Return the [X, Y] coordinate for the center point of the cell that contains the specified text.  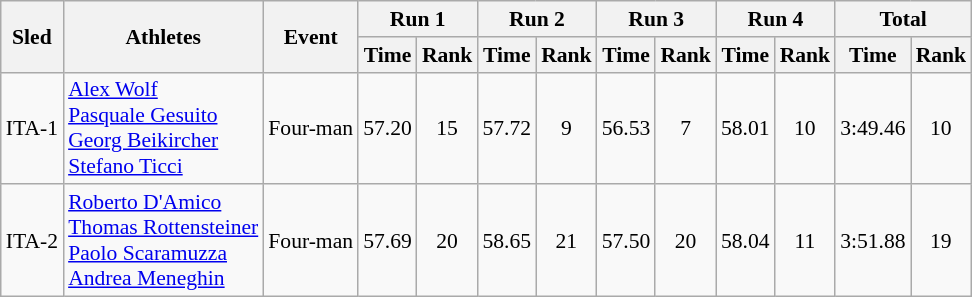
Run 1 [418, 19]
Total [903, 19]
ITA-2 [32, 241]
Alex WolfPasquale GesuitoGeorg BeikircherStefano Ticci [163, 128]
ITA-1 [32, 128]
57.72 [506, 128]
57.69 [388, 241]
15 [448, 128]
3:51.88 [872, 241]
58.01 [746, 128]
3:49.46 [872, 128]
58.65 [506, 241]
Athletes [163, 36]
Event [310, 36]
7 [686, 128]
57.20 [388, 128]
57.50 [626, 241]
56.53 [626, 128]
11 [806, 241]
Sled [32, 36]
Roberto D'AmicoThomas RottensteinerPaolo ScaramuzzaAndrea Meneghin [163, 241]
19 [942, 241]
Run 2 [536, 19]
Run 3 [656, 19]
58.04 [746, 241]
21 [566, 241]
Run 4 [776, 19]
9 [566, 128]
